Extract the (X, Y) coordinate from the center of the cell holding the provided text.  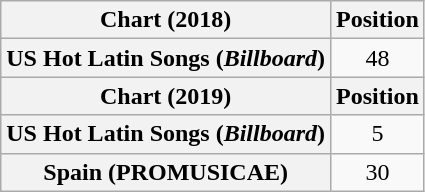
Chart (2019) (166, 96)
5 (378, 134)
48 (378, 58)
Spain (PROMUSICAE) (166, 172)
Chart (2018) (166, 20)
30 (378, 172)
